Pinpoint the cell where the given text exists, returning its (x, y) midpoint coordinate. 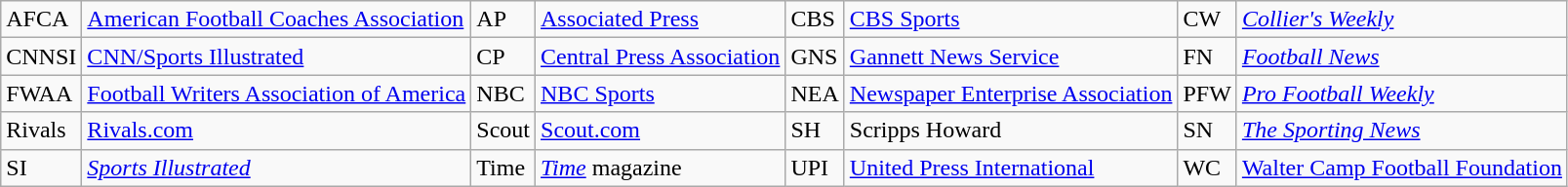
Newspaper Enterprise Association (1011, 93)
Scripps Howard (1011, 131)
SI (41, 168)
CBS Sports (1011, 19)
Time (503, 168)
GNS (815, 56)
Walter Camp Football Foundation (1401, 168)
Scout.com (661, 131)
Rivals.com (277, 131)
CW (1207, 19)
CNN/Sports Illustrated (277, 56)
The Sporting News (1401, 131)
Football Writers Association of America (277, 93)
Rivals (41, 131)
PFW (1207, 93)
CP (503, 56)
SH (815, 131)
WC (1207, 168)
Gannett News Service (1011, 56)
AFCA (41, 19)
Sports Illustrated (277, 168)
FN (1207, 56)
NBC (503, 93)
United Press International (1011, 168)
UPI (815, 168)
SN (1207, 131)
Central Press Association (661, 56)
FWAA (41, 93)
Time magazine (661, 168)
NEA (815, 93)
Football News (1401, 56)
Scout (503, 131)
AP (503, 19)
CBS (815, 19)
Associated Press (661, 19)
CNNSI (41, 56)
Collier's Weekly (1401, 19)
American Football Coaches Association (277, 19)
Pro Football Weekly (1401, 93)
NBC Sports (661, 93)
